Pinpoint the cell where the given text exists, returning its (X, Y) midpoint coordinate. 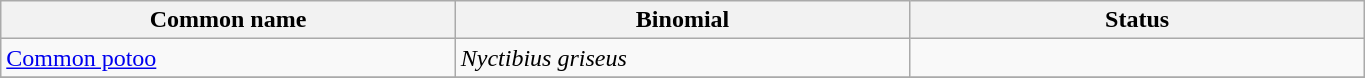
Nyctibius griseus (682, 58)
Binomial (682, 20)
Status (1138, 20)
Common name (228, 20)
Common potoo (228, 58)
